Extract the (x, y) coordinate from the center of the cell holding the provided text.  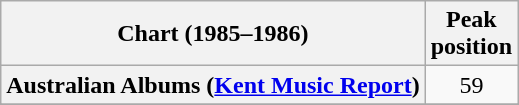
Australian Albums (Kent Music Report) (213, 85)
Chart (1985–1986) (213, 34)
59 (471, 85)
Peakposition (471, 34)
